From the cell containing the given text, extract its center point as (X, Y) coordinate. 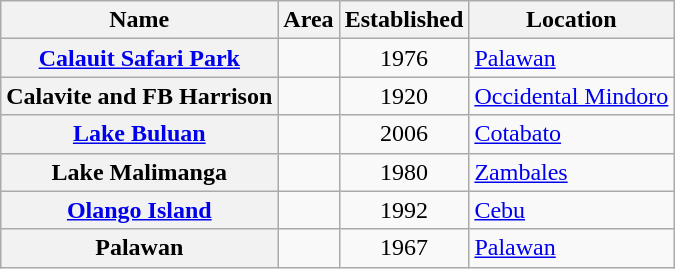
Cotabato (572, 134)
Area (308, 20)
1992 (404, 210)
1967 (404, 248)
1980 (404, 172)
Established (404, 20)
1976 (404, 58)
2006 (404, 134)
Calauit Safari Park (140, 58)
Name (140, 20)
Olango Island (140, 210)
Calavite and FB Harrison (140, 96)
Lake Buluan (140, 134)
Location (572, 20)
Lake Malimanga (140, 172)
1920 (404, 96)
Cebu (572, 210)
Occidental Mindoro (572, 96)
Zambales (572, 172)
